Output the [x, y] coordinate of the center of the cell containing the given text.  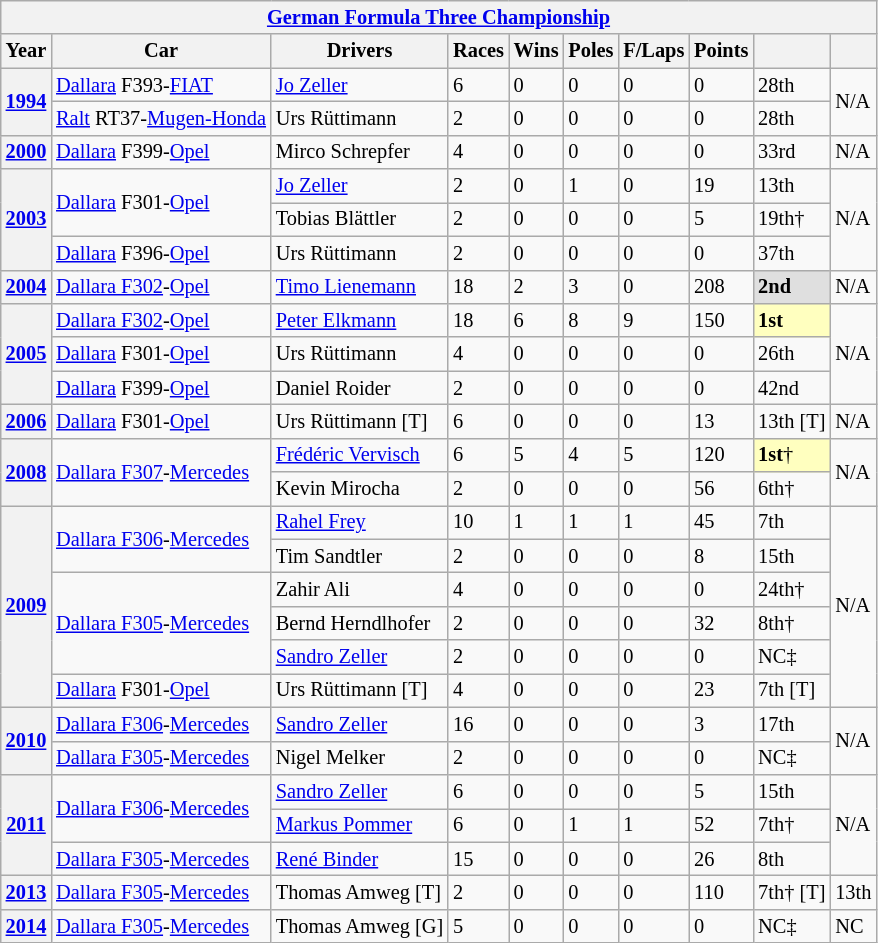
Dallara F393-FIAT [161, 85]
52 [721, 825]
6th† [792, 489]
2014 [26, 926]
7th† [792, 825]
Wins [536, 51]
René Binder [360, 859]
Races [478, 51]
Dallara F307-Mercedes [161, 472]
Daniel Roider [360, 388]
26th [792, 354]
Year [26, 51]
Nigel Melker [360, 758]
Tim Sandtler [360, 556]
Car [161, 51]
Tobias Blättler [360, 219]
1st [792, 320]
15 [478, 859]
2011 [26, 824]
2013 [26, 892]
German Formula Three Championship [439, 17]
13 [721, 421]
45 [721, 522]
Kevin Mirocha [360, 489]
2010 [26, 740]
2003 [26, 220]
Thomas Amweg [G] [360, 926]
33rd [792, 152]
2008 [26, 472]
Timo Lienemann [360, 287]
7th [792, 522]
56 [721, 489]
110 [721, 892]
16 [478, 724]
2005 [26, 354]
208 [721, 287]
Bernd Herndlhofer [360, 623]
Markus Pommer [360, 825]
2009 [26, 606]
Zahir Ali [360, 589]
Mirco Schrepfer [360, 152]
Peter Elkmann [360, 320]
Frédéric Vervisch [360, 455]
19 [721, 186]
Poles [590, 51]
13th [T] [792, 421]
9 [654, 320]
2004 [26, 287]
Dallara F396-Opel [161, 253]
Rahel Frey [360, 522]
Ralt RT37-Mugen-Honda [161, 118]
1994 [26, 102]
Drivers [360, 51]
120 [721, 455]
2nd [792, 287]
23 [721, 690]
7th† [T] [792, 892]
17th [792, 724]
32 [721, 623]
37th [792, 253]
Points [721, 51]
7th [T] [792, 690]
NC [853, 926]
1st† [792, 455]
8th† [792, 623]
2006 [26, 421]
F/Laps [654, 51]
Thomas Amweg [T] [360, 892]
150 [721, 320]
10 [478, 522]
8th [792, 859]
42nd [792, 388]
19th† [792, 219]
24th† [792, 589]
26 [721, 859]
2000 [26, 152]
